Identify which cell holds the provided text, then report its (x, y) central coordinate. 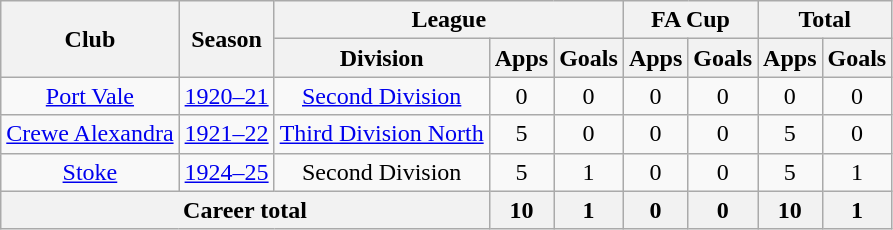
Stoke (90, 172)
Career total (245, 210)
Total (825, 20)
Season (226, 39)
Division (382, 58)
1924–25 (226, 172)
Club (90, 39)
Crewe Alexandra (90, 134)
Port Vale (90, 96)
Third Division North (382, 134)
FA Cup (690, 20)
1920–21 (226, 96)
League (448, 20)
1921–22 (226, 134)
